Capture the cell that displays the provided text and extract its (X, Y) central coordinate. 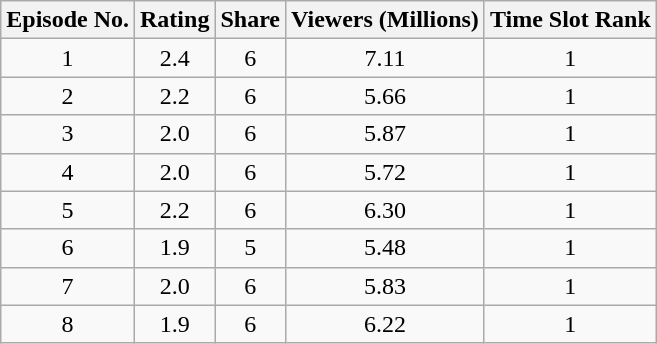
6.30 (386, 210)
7.11 (386, 58)
5.66 (386, 96)
5.83 (386, 286)
Time Slot Rank (570, 20)
2.4 (175, 58)
Viewers (Millions) (386, 20)
7 (68, 286)
Share (250, 20)
Episode No. (68, 20)
5.48 (386, 248)
6.22 (386, 324)
8 (68, 324)
3 (68, 134)
5.87 (386, 134)
4 (68, 172)
5.72 (386, 172)
Rating (175, 20)
2 (68, 96)
